Scan for the cell matching the given text and deliver its [X, Y] coordinate at center. 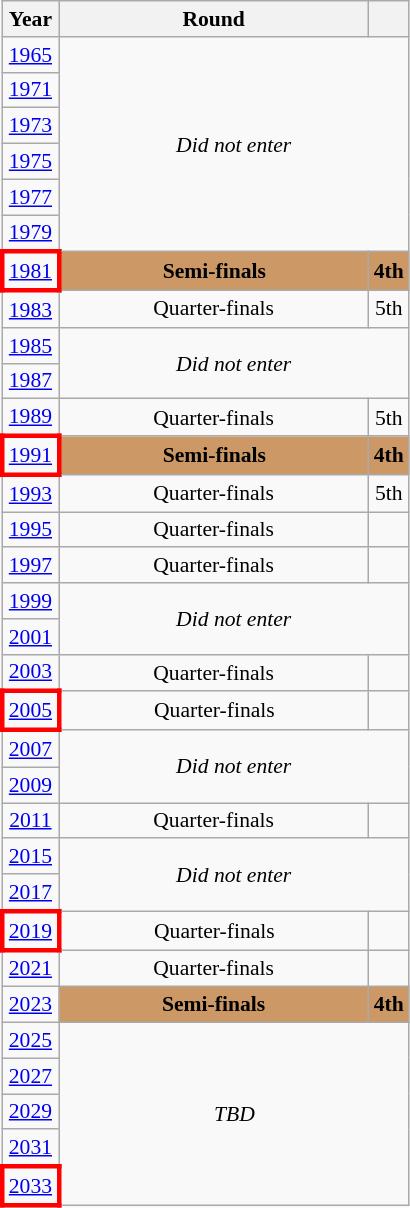
1973 [30, 126]
1985 [30, 346]
2031 [30, 1148]
2017 [30, 892]
2009 [30, 785]
1991 [30, 456]
2007 [30, 748]
2021 [30, 968]
Round [214, 19]
2027 [30, 1076]
Year [30, 19]
2005 [30, 712]
1993 [30, 494]
1995 [30, 530]
1987 [30, 381]
2011 [30, 821]
1975 [30, 162]
2001 [30, 637]
1997 [30, 566]
2015 [30, 857]
1977 [30, 197]
2023 [30, 1005]
1965 [30, 55]
2033 [30, 1186]
TBD [234, 1114]
2025 [30, 1041]
2019 [30, 930]
2029 [30, 1112]
1999 [30, 601]
2003 [30, 672]
1981 [30, 272]
1979 [30, 234]
1983 [30, 310]
1989 [30, 418]
1971 [30, 90]
